Find where the given text appears and provide that cell's center as [x, y] coordinate. 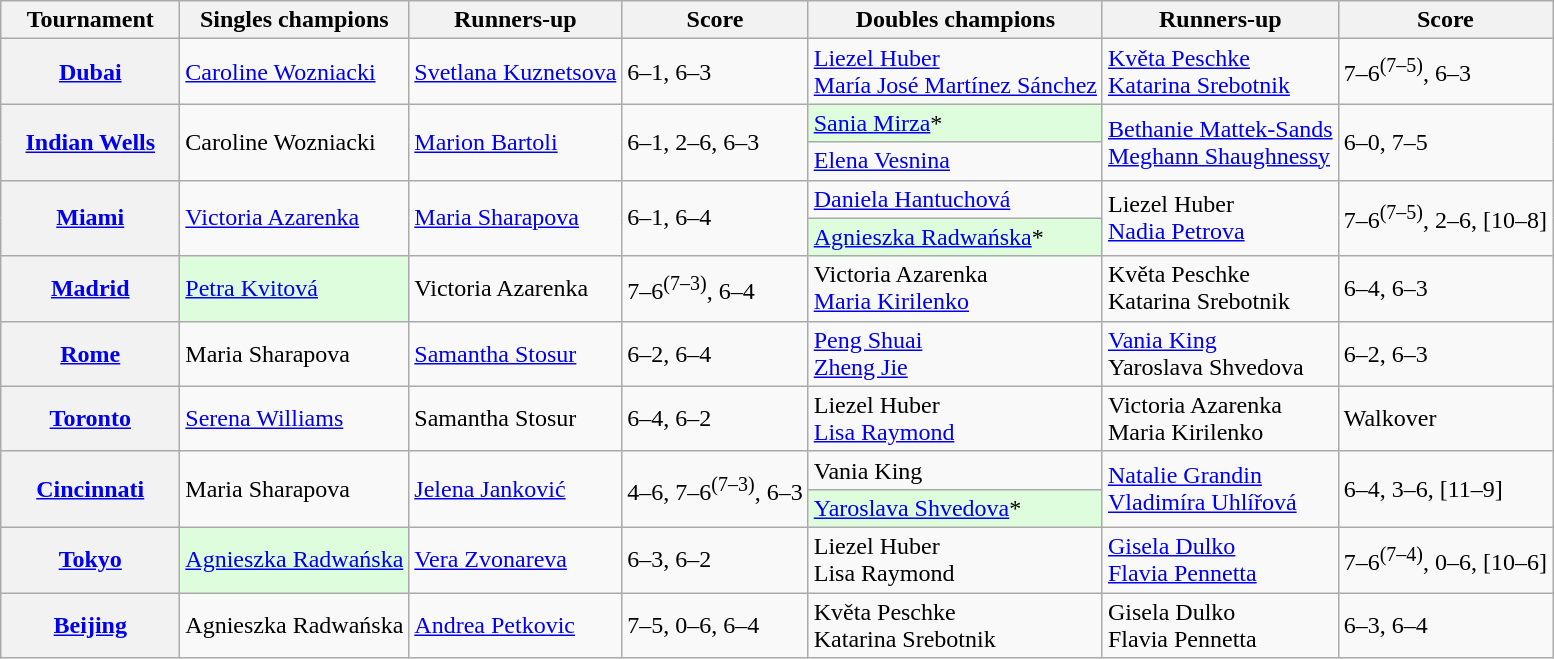
6–3, 6–2 [715, 560]
6–4, 6–2 [715, 418]
7–6(7–3), 6–4 [715, 288]
Vera Zvonareva [516, 560]
Liezel Huber Nadia Petrova [1220, 218]
6–4, 6–3 [1445, 288]
Yaroslava Shvedova* [955, 508]
Daniela Hantuchová [955, 199]
Tokyo [90, 560]
6–3, 6–4 [1445, 624]
Agnieszka Radwańska* [955, 237]
7–6(7–5), 2–6, [10–8] [1445, 218]
Beijing [90, 624]
Walkover [1445, 418]
6–1, 6–3 [715, 72]
Dubai [90, 72]
6–2, 6–3 [1445, 354]
6–4, 3–6, [11–9] [1445, 489]
7–6(7–5), 6–3 [1445, 72]
Miami [90, 218]
Petra Kvitová [294, 288]
6–1, 2–6, 6–3 [715, 142]
Vania King [955, 470]
Toronto [90, 418]
6–0, 7–5 [1445, 142]
Doubles champions [955, 20]
6–1, 6–4 [715, 218]
Elena Vesnina [955, 161]
Cincinnati [90, 489]
Marion Bartoli [516, 142]
Rome [90, 354]
Bethanie Mattek-Sands Meghann Shaughnessy [1220, 142]
Serena Williams [294, 418]
7–5, 0–6, 6–4 [715, 624]
6–2, 6–4 [715, 354]
7–6(7–4), 0–6, [10–6] [1445, 560]
Andrea Petkovic [516, 624]
Peng Shuai Zheng Jie [955, 354]
Svetlana Kuznetsova [516, 72]
4–6, 7–6(7–3), 6–3 [715, 489]
Liezel Huber María José Martínez Sánchez [955, 72]
Madrid [90, 288]
Tournament [90, 20]
Natalie Grandin Vladimíra Uhlířová [1220, 489]
Singles champions [294, 20]
Jelena Janković [516, 489]
Sania Mirza* [955, 123]
Vania King Yaroslava Shvedova [1220, 354]
Indian Wells [90, 142]
